Scan for the cell matching the given text and deliver its (X, Y) coordinate at center. 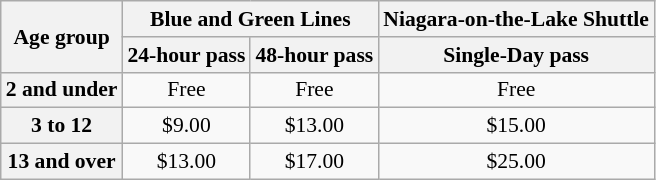
$9.00 (186, 126)
3 to 12 (62, 126)
Blue and Green Lines (250, 19)
24-hour pass (186, 55)
13 and over (62, 162)
48-hour pass (314, 55)
$17.00 (314, 162)
2 and under (62, 90)
Single-Day pass (516, 55)
$25.00 (516, 162)
Age group (62, 36)
Niagara-on-the-Lake Shuttle (516, 19)
$15.00 (516, 126)
